Output the [X, Y] coordinate of the center of the cell containing the given text.  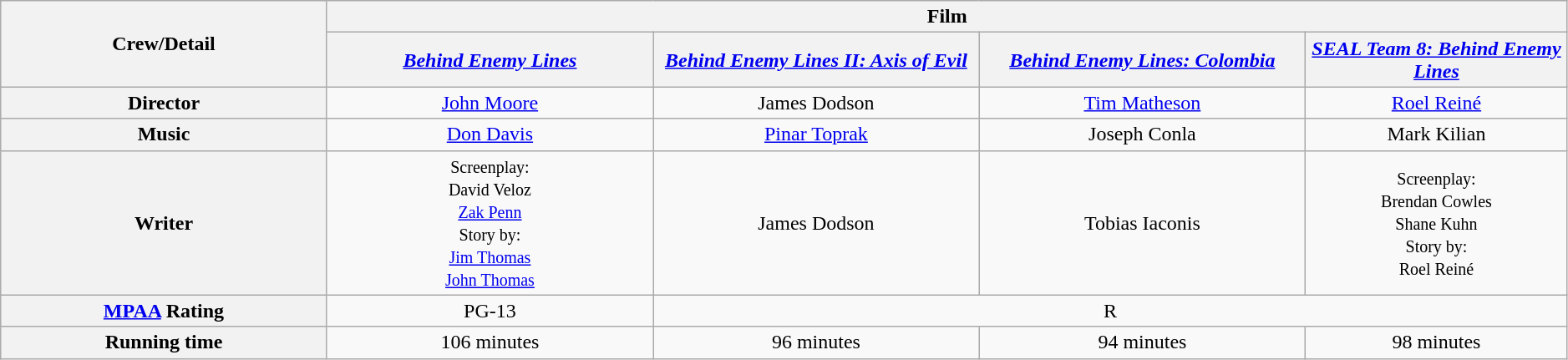
Mark Kilian [1437, 134]
Behind Enemy Lines [490, 60]
98 minutes [1437, 342]
Pinar Toprak [816, 134]
SEAL Team 8: Behind Enemy Lines [1437, 60]
Screenplay: David Veloz Zak Penn Story by: Jim Thomas John Thomas [490, 222]
Roel Reiné [1437, 103]
94 minutes [1142, 342]
Writer [164, 222]
96 minutes [816, 342]
Director [164, 103]
Crew/Detail [164, 43]
R [1111, 311]
Don Davis [490, 134]
MPAA Rating [164, 311]
Film [947, 17]
Behind Enemy Lines II: Axis of Evil [816, 60]
PG-13 [490, 311]
Behind Enemy Lines: Colombia [1142, 60]
Screenplay: Brendan Cowles Shane Kuhn Story by: Roel Reiné [1437, 222]
John Moore [490, 103]
106 minutes [490, 342]
Running time [164, 342]
Joseph Conla [1142, 134]
Tim Matheson [1142, 103]
Tobias Iaconis [1142, 222]
Music [164, 134]
